Scan for the cell matching the given text and deliver its [x, y] coordinate at center. 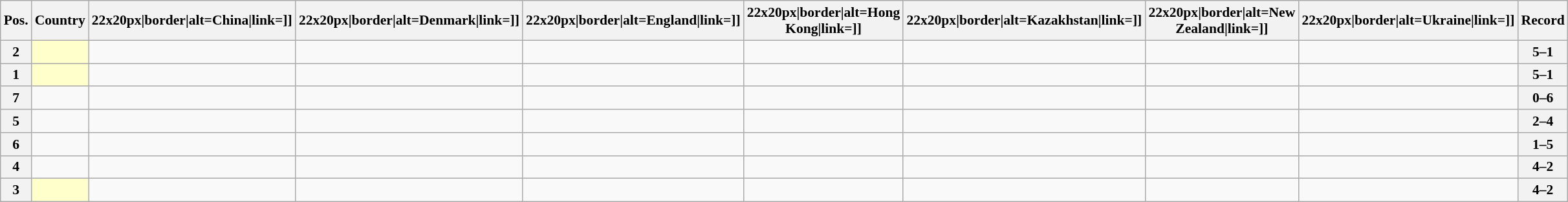
22x20px|border|alt=Denmark|link=]] [409, 21]
3 [16, 190]
Record [1543, 21]
22x20px|border|alt=Kazakhstan|link=]] [1024, 21]
7 [16, 98]
1 [16, 75]
2 [16, 52]
22x20px|border|alt=Hong Kong|link=]] [824, 21]
22x20px|border|alt=England|link=]] [633, 21]
22x20px|border|alt=New Zealand|link=]] [1221, 21]
Pos. [16, 21]
1–5 [1543, 144]
22x20px|border|alt=China|link=]] [192, 21]
Country [60, 21]
2–4 [1543, 121]
6 [16, 144]
22x20px|border|alt=Ukraine|link=]] [1408, 21]
4 [16, 167]
0–6 [1543, 98]
5 [16, 121]
